Return [x, y] of the center of cell containing provided text 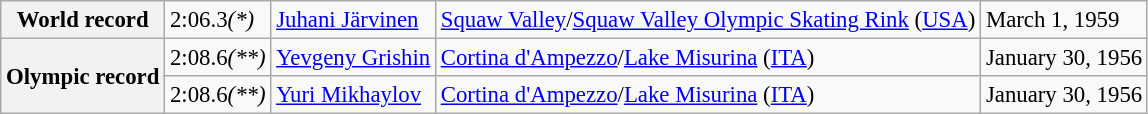
World record [83, 20]
Squaw Valley/Squaw Valley Olympic Skating Rink (USA) [708, 20]
Yevgeny Grishin [354, 58]
Juhani Järvinen [354, 20]
Yuri Mikhaylov [354, 95]
Olympic record [83, 76]
2:06.3(*) [218, 20]
March 1, 1959 [1064, 20]
